Return (X, Y) of the center of cell containing provided text 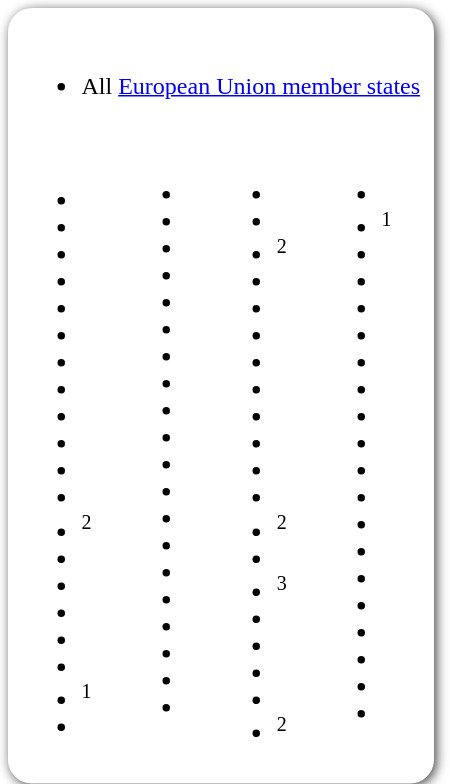
2232 (266, 450)
21 (71, 450)
All European Union member states (221, 72)
1 (371, 450)
